Search for the cell housing the specified text and yield its (x, y) center coordinate. 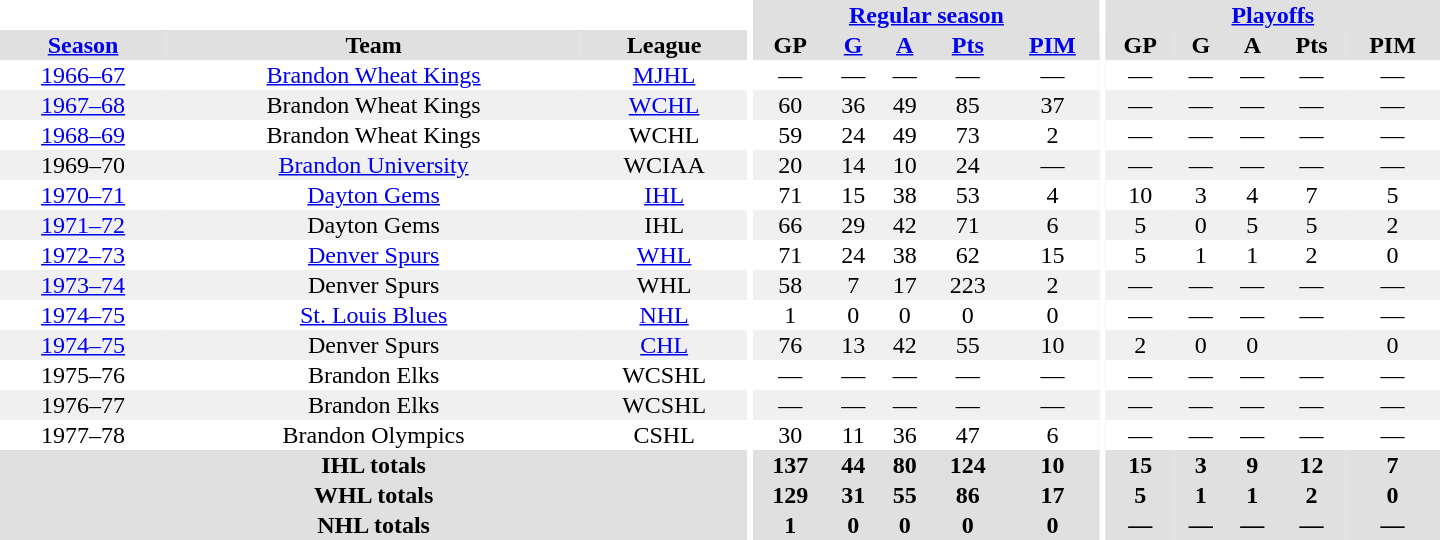
62 (968, 255)
44 (853, 465)
1969–70 (83, 165)
59 (790, 135)
St. Louis Blues (374, 315)
WHL totals (374, 495)
20 (790, 165)
1968–69 (83, 135)
29 (853, 225)
1973–74 (83, 285)
37 (1052, 105)
Brandon University (374, 165)
58 (790, 285)
80 (905, 465)
NHL (664, 315)
1971–72 (83, 225)
76 (790, 345)
Season (83, 45)
CHL (664, 345)
66 (790, 225)
9 (1253, 465)
31 (853, 495)
IHL totals (374, 465)
47 (968, 435)
1966–67 (83, 75)
129 (790, 495)
Team (374, 45)
85 (968, 105)
13 (853, 345)
WCIAA (664, 165)
NHL totals (374, 525)
1976–77 (83, 405)
Brandon Olympics (374, 435)
MJHL (664, 75)
30 (790, 435)
137 (790, 465)
Playoffs (1273, 15)
1970–71 (83, 195)
86 (968, 495)
CSHL (664, 435)
60 (790, 105)
12 (1312, 465)
Regular season (926, 15)
14 (853, 165)
124 (968, 465)
League (664, 45)
1975–76 (83, 375)
53 (968, 195)
73 (968, 135)
1972–73 (83, 255)
1967–68 (83, 105)
11 (853, 435)
223 (968, 285)
1977–78 (83, 435)
